Return [x, y] of the center of cell containing provided text 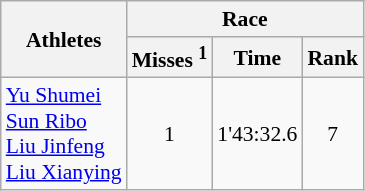
Misses 1 [170, 58]
7 [332, 134]
Yu ShumeiSun RiboLiu JinfengLiu Xianying [64, 134]
Rank [332, 58]
Time [257, 58]
Athletes [64, 40]
Race [245, 19]
1 [170, 134]
1'43:32.6 [257, 134]
